Provide the [x, y] coordinate of the cell's center where the given text is located.  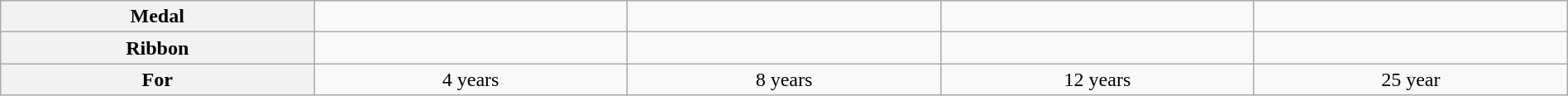
Ribbon [157, 48]
For [157, 79]
25 year [1411, 79]
Medal [157, 17]
8 years [784, 79]
12 years [1097, 79]
4 years [471, 79]
